Identify which cell holds the provided text, then report its [x, y] central coordinate. 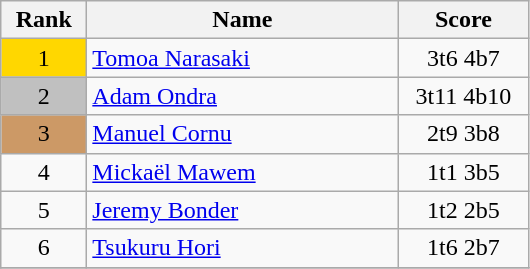
Rank [44, 20]
2 [44, 96]
Name [242, 20]
3 [44, 134]
Score [464, 20]
3t6 4b7 [464, 58]
2t9 3b8 [464, 134]
1t2 2b5 [464, 210]
Manuel Cornu [242, 134]
Jeremy Bonder [242, 210]
1 [44, 58]
Tsukuru Hori [242, 248]
Mickaël Mawem [242, 172]
5 [44, 210]
3t11 4b10 [464, 96]
1t6 2b7 [464, 248]
1t1 3b5 [464, 172]
4 [44, 172]
Adam Ondra [242, 96]
Tomoa Narasaki [242, 58]
6 [44, 248]
